Scan for the cell matching the given text and deliver its (x, y) coordinate at center. 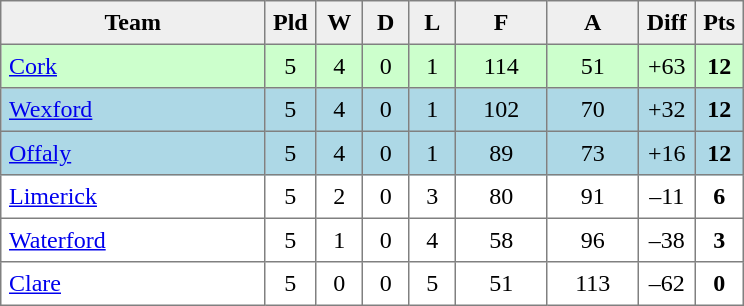
Clare (133, 284)
58 (501, 240)
–38 (666, 240)
114 (501, 66)
L (432, 23)
+16 (666, 153)
6 (719, 197)
Wexford (133, 110)
113 (593, 284)
Limerick (133, 197)
73 (593, 153)
Team (133, 23)
Offaly (133, 153)
+32 (666, 110)
Cork (133, 66)
89 (501, 153)
+63 (666, 66)
A (593, 23)
91 (593, 197)
–11 (666, 197)
70 (593, 110)
96 (593, 240)
80 (501, 197)
–62 (666, 284)
Pts (719, 23)
D (385, 23)
2 (339, 197)
Diff (666, 23)
Pld (290, 23)
Waterford (133, 240)
F (501, 23)
W (339, 23)
102 (501, 110)
